For the text-containing cell, return its midpoint in [x, y] coordinate format. 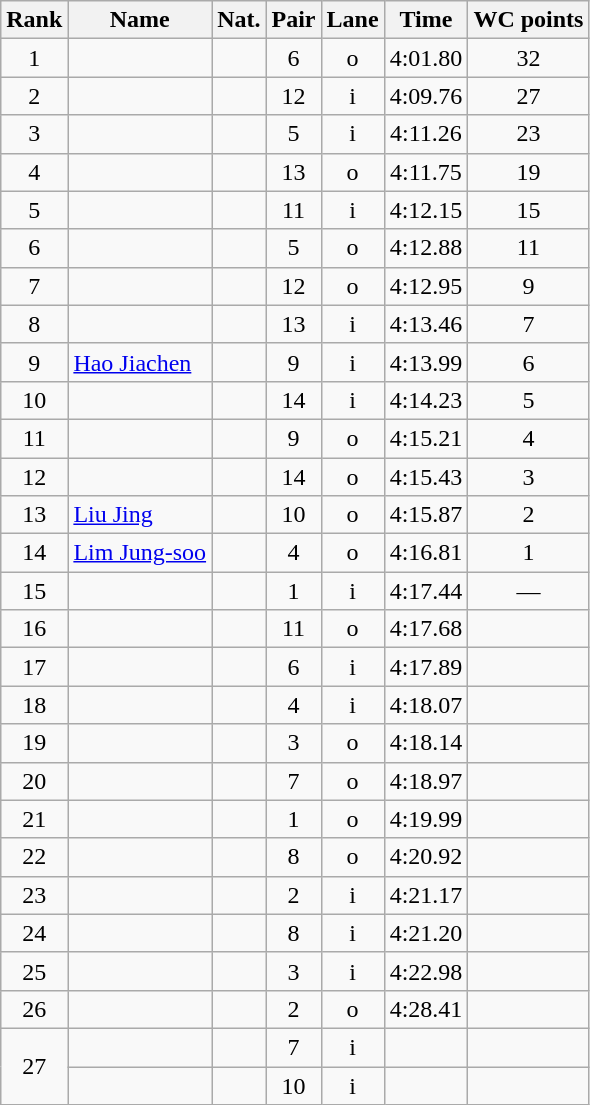
4:17.89 [426, 667]
17 [34, 667]
4:19.99 [426, 819]
Liu Jing [140, 515]
18 [34, 705]
Lim Jung-soo [140, 553]
21 [34, 819]
Rank [34, 20]
4:12.88 [426, 248]
4:18.97 [426, 781]
32 [528, 58]
22 [34, 857]
WC points [528, 20]
Name [140, 20]
4:15.43 [426, 477]
4:13.99 [426, 362]
4:13.46 [426, 324]
4:21.20 [426, 933]
4:22.98 [426, 971]
25 [34, 971]
26 [34, 1009]
— [528, 591]
4:11.75 [426, 172]
4:16.81 [426, 553]
Hao Jiachen [140, 362]
4:18.14 [426, 743]
Time [426, 20]
Nat. [239, 20]
4:15.21 [426, 438]
4:21.17 [426, 895]
4:14.23 [426, 400]
4:20.92 [426, 857]
4:11.26 [426, 134]
24 [34, 933]
16 [34, 629]
4:17.68 [426, 629]
4:18.07 [426, 705]
4:12.15 [426, 210]
4:12.95 [426, 286]
4:28.41 [426, 1009]
Lane [352, 20]
Pair [294, 20]
4:01.80 [426, 58]
4:17.44 [426, 591]
4:09.76 [426, 96]
20 [34, 781]
4:15.87 [426, 515]
